Return (X, Y) of the center of cell containing provided text 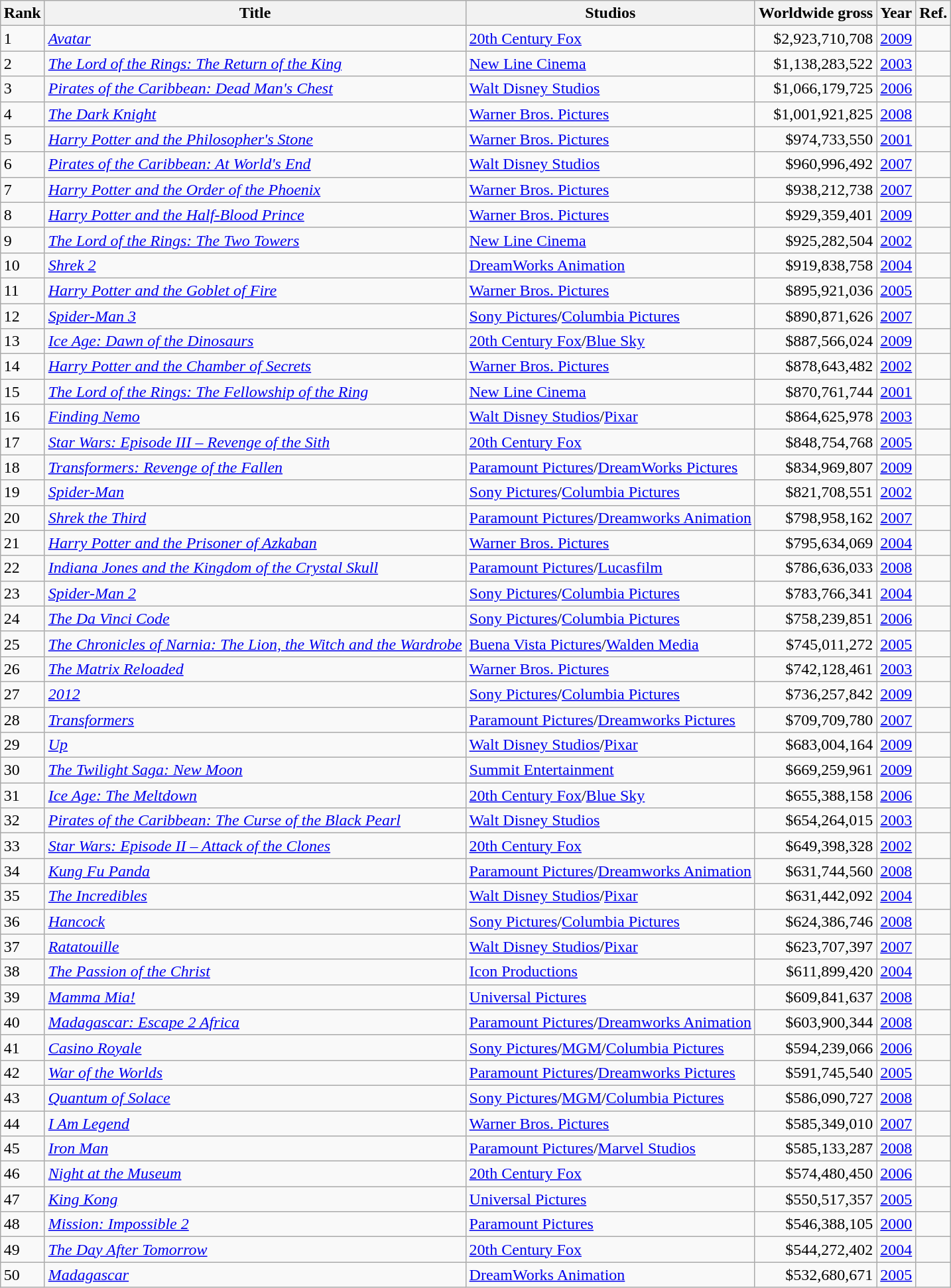
Ref. (934, 13)
21 (23, 543)
$594,239,066 (816, 1047)
17 (23, 442)
Pirates of the Caribbean: At World's End (255, 164)
Pirates of the Caribbean: Dead Man's Chest (255, 89)
Madagascar: Escape 2 Africa (255, 1022)
3 (23, 89)
32 (23, 821)
$758,239,851 (816, 618)
The Passion of the Christ (255, 972)
Mamma Mia! (255, 997)
Iron Man (255, 1149)
31 (23, 795)
12 (23, 316)
$654,264,015 (816, 821)
$603,900,344 (816, 1022)
Harry Potter and the Chamber of Secrets (255, 367)
The Twilight Saga: New Moon (255, 770)
6 (23, 164)
Paramount Pictures/Marvel Studios (610, 1149)
18 (23, 467)
14 (23, 367)
40 (23, 1022)
King Kong (255, 1199)
$2,923,710,708 (816, 38)
Up (255, 745)
Studios (610, 13)
Pirates of the Caribbean: The Curse of the Black Pearl (255, 821)
$624,386,746 (816, 921)
Ice Age: The Meltdown (255, 795)
$585,349,010 (816, 1124)
$864,625,978 (816, 417)
1 (23, 38)
34 (23, 871)
$834,969,807 (816, 467)
$574,480,450 (816, 1174)
The Lord of the Rings: The Two Towers (255, 240)
$742,128,461 (816, 669)
$960,996,492 (816, 164)
22 (23, 568)
Ice Age: Dawn of the Dinosaurs (255, 341)
Summit Entertainment (610, 770)
$586,090,727 (816, 1098)
$745,011,272 (816, 644)
$895,921,036 (816, 290)
$550,517,357 (816, 1199)
39 (23, 997)
19 (23, 493)
45 (23, 1149)
Spider-Man (255, 493)
29 (23, 745)
8 (23, 215)
36 (23, 921)
7 (23, 190)
48 (23, 1224)
Transformers: Revenge of the Fallen (255, 467)
30 (23, 770)
$683,004,164 (816, 745)
I Am Legend (255, 1124)
4 (23, 114)
The Incredibles (255, 896)
$546,388,105 (816, 1224)
Ratatouille (255, 947)
Star Wars: Episode II – Attack of the Clones (255, 846)
44 (23, 1124)
33 (23, 846)
$611,899,420 (816, 972)
Quantum of Solace (255, 1098)
20 (23, 518)
$786,636,033 (816, 568)
$655,388,158 (816, 795)
$925,282,504 (816, 240)
Harry Potter and the Goblet of Fire (255, 290)
$887,566,024 (816, 341)
Harry Potter and the Prisoner of Azkaban (255, 543)
$585,133,287 (816, 1149)
$821,708,551 (816, 493)
$929,359,401 (816, 215)
The Lord of the Rings: The Return of the King (255, 64)
Spider-Man 3 (255, 316)
$709,709,780 (816, 719)
$669,259,961 (816, 770)
50 (23, 1275)
Transformers (255, 719)
$974,733,550 (816, 139)
2000 (897, 1224)
10 (23, 265)
The Day After Tomorrow (255, 1250)
26 (23, 669)
War of the Worlds (255, 1073)
Worldwide gross (816, 13)
25 (23, 644)
$623,707,397 (816, 947)
Finding Nemo (255, 417)
$870,761,744 (816, 392)
$795,634,069 (816, 543)
The Chronicles of Narnia: The Lion, the Witch and the Wardrobe (255, 644)
Mission: Impossible 2 (255, 1224)
41 (23, 1047)
Hancock (255, 921)
Avatar (255, 38)
Harry Potter and the Order of the Phoenix (255, 190)
42 (23, 1073)
37 (23, 947)
47 (23, 1199)
$631,744,560 (816, 871)
$591,745,540 (816, 1073)
$1,001,921,825 (816, 114)
46 (23, 1174)
The Matrix Reloaded (255, 669)
2012 (255, 694)
The Da Vinci Code (255, 618)
$919,838,758 (816, 265)
Star Wars: Episode III – Revenge of the Sith (255, 442)
Casino Royale (255, 1047)
27 (23, 694)
Rank (23, 13)
Spider-Man 2 (255, 593)
Madagascar (255, 1275)
The Lord of the Rings: The Fellowship of the Ring (255, 392)
16 (23, 417)
$890,871,626 (816, 316)
Year (897, 13)
Kung Fu Panda (255, 871)
2 (23, 64)
Icon Productions (610, 972)
Paramount Pictures/DreamWorks Pictures (610, 467)
Night at the Museum (255, 1174)
Shrek the Third (255, 518)
49 (23, 1250)
The Dark Knight (255, 114)
24 (23, 618)
$736,257,842 (816, 694)
$544,272,402 (816, 1250)
11 (23, 290)
Harry Potter and the Philosopher's Stone (255, 139)
$848,754,768 (816, 442)
$878,643,482 (816, 367)
23 (23, 593)
Paramount Pictures (610, 1224)
Harry Potter and the Half-Blood Prince (255, 215)
$1,066,179,725 (816, 89)
43 (23, 1098)
$783,766,341 (816, 593)
15 (23, 392)
$532,680,671 (816, 1275)
$798,958,162 (816, 518)
$631,442,092 (816, 896)
$1,138,283,522 (816, 64)
$938,212,738 (816, 190)
Paramount Pictures/Lucasfilm (610, 568)
13 (23, 341)
9 (23, 240)
Title (255, 13)
5 (23, 139)
Indiana Jones and the Kingdom of the Crystal Skull (255, 568)
$609,841,637 (816, 997)
Shrek 2 (255, 265)
Buena Vista Pictures/Walden Media (610, 644)
28 (23, 719)
38 (23, 972)
$649,398,328 (816, 846)
35 (23, 896)
